Search for the cell housing the specified text and yield its [x, y] center coordinate. 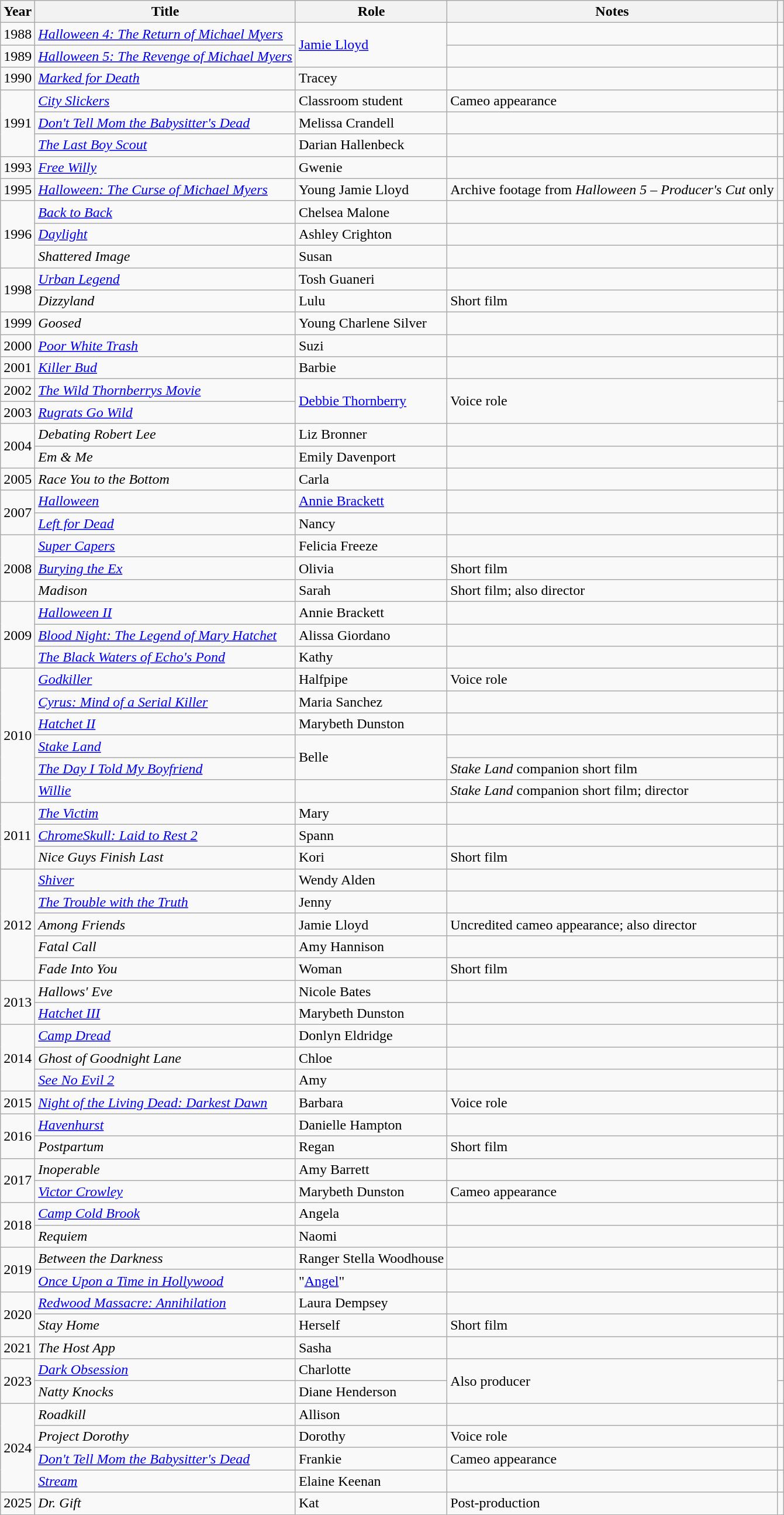
2010 [18, 735]
Frankie [371, 1459]
The Black Waters of Echo's Pond [165, 657]
Tracey [371, 78]
2003 [18, 412]
1990 [18, 78]
Between the Darkness [165, 1258]
2002 [18, 390]
Night of the Living Dead: Darkest Dawn [165, 1103]
1996 [18, 234]
2012 [18, 924]
Lulu [371, 301]
Chelsea Malone [371, 212]
2004 [18, 446]
Archive footage from Halloween 5 – Producer's Cut only [613, 190]
Project Dorothy [165, 1437]
Dizzyland [165, 301]
Regan [371, 1147]
2020 [18, 1314]
Jenny [371, 902]
Daylight [165, 234]
Young Charlene Silver [371, 323]
Young Jamie Lloyd [371, 190]
Amy [371, 1080]
Sarah [371, 590]
Classroom student [371, 101]
1988 [18, 34]
2019 [18, 1269]
Darian Hallenbeck [371, 145]
Stream [165, 1481]
Dorothy [371, 1437]
Halloween [165, 501]
Barbie [371, 368]
2009 [18, 635]
Emily Davenport [371, 457]
Nancy [371, 524]
Also producer [613, 1381]
2014 [18, 1058]
Short film; also director [613, 590]
2024 [18, 1448]
Stake Land companion short film [613, 769]
Amy Barrett [371, 1169]
"Angel" [371, 1280]
Title [165, 12]
Urban Legend [165, 279]
2016 [18, 1136]
2018 [18, 1225]
Herself [371, 1325]
Back to Back [165, 212]
1993 [18, 167]
City Slickers [165, 101]
Halloween II [165, 612]
Nicole Bates [371, 991]
2023 [18, 1381]
Tosh Guaneri [371, 279]
Roadkill [165, 1414]
1995 [18, 190]
Diane Henderson [371, 1392]
Once Upon a Time in Hollywood [165, 1280]
Uncredited cameo appearance; also director [613, 924]
2015 [18, 1103]
2011 [18, 835]
Gwenie [371, 167]
Camp Dread [165, 1036]
See No Evil 2 [165, 1080]
2021 [18, 1347]
Susan [371, 256]
Halloween 4: The Return of Michael Myers [165, 34]
1989 [18, 56]
Fade Into You [165, 969]
Angela [371, 1214]
Sasha [371, 1347]
Inoperable [165, 1169]
Woman [371, 969]
Mary [371, 813]
Postpartum [165, 1147]
Em & Me [165, 457]
Felicia Freeze [371, 546]
Danielle Hampton [371, 1125]
Kat [371, 1503]
Dark Obsession [165, 1370]
2025 [18, 1503]
Stake Land companion short film; director [613, 791]
1999 [18, 323]
Ashley Crighton [371, 234]
Kori [371, 858]
Madison [165, 590]
Requiem [165, 1236]
Melissa Crandell [371, 123]
Camp Cold Brook [165, 1214]
2005 [18, 479]
Charlotte [371, 1370]
Liz Bronner [371, 435]
Belle [371, 758]
The Day I Told My Boyfriend [165, 769]
Stay Home [165, 1325]
2008 [18, 568]
Natty Knocks [165, 1392]
Suzi [371, 346]
1991 [18, 123]
Debbie Thornberry [371, 401]
Killer Bud [165, 368]
Spann [371, 835]
Ghost of Goodnight Lane [165, 1058]
The Victim [165, 813]
Role [371, 12]
Post-production [613, 1503]
ChromeSkull: Laid to Rest 2 [165, 835]
Cyrus: Mind of a Serial Killer [165, 702]
2017 [18, 1180]
2007 [18, 512]
Halfpipe [371, 680]
Stake Land [165, 746]
Burying the Ex [165, 568]
Race You to the Bottom [165, 479]
Dr. Gift [165, 1503]
Godkiller [165, 680]
Hatchet II [165, 724]
Halloween 5: The Revenge of Michael Myers [165, 56]
Debating Robert Lee [165, 435]
Willie [165, 791]
Rugrats Go Wild [165, 412]
Shattered Image [165, 256]
Poor White Trash [165, 346]
Olivia [371, 568]
Chloe [371, 1058]
Left for Dead [165, 524]
Free Willy [165, 167]
Naomi [371, 1236]
Notes [613, 12]
The Host App [165, 1347]
Hatchet III [165, 1014]
Among Friends [165, 924]
Havenhurst [165, 1125]
Carla [371, 479]
Allison [371, 1414]
Goosed [165, 323]
1998 [18, 290]
Halloween: The Curse of Michael Myers [165, 190]
Blood Night: The Legend of Mary Hatchet [165, 635]
Maria Sanchez [371, 702]
Victor Crowley [165, 1192]
2013 [18, 1003]
Alissa Giordano [371, 635]
Donlyn Eldridge [371, 1036]
The Last Boy Scout [165, 145]
Laura Dempsey [371, 1303]
2000 [18, 346]
Hallows' Eve [165, 991]
Fatal Call [165, 946]
Barbara [371, 1103]
Marked for Death [165, 78]
Elaine Keenan [371, 1481]
The Wild Thornberrys Movie [165, 390]
Nice Guys Finish Last [165, 858]
Super Capers [165, 546]
2001 [18, 368]
Amy Hannison [371, 946]
Kathy [371, 657]
Wendy Alden [371, 880]
The Trouble with the Truth [165, 902]
Year [18, 12]
Redwood Massacre: Annihilation [165, 1303]
Ranger Stella Woodhouse [371, 1258]
Shiver [165, 880]
